Determine the [x, y] coordinate at the center of the cell enclosing the given text.  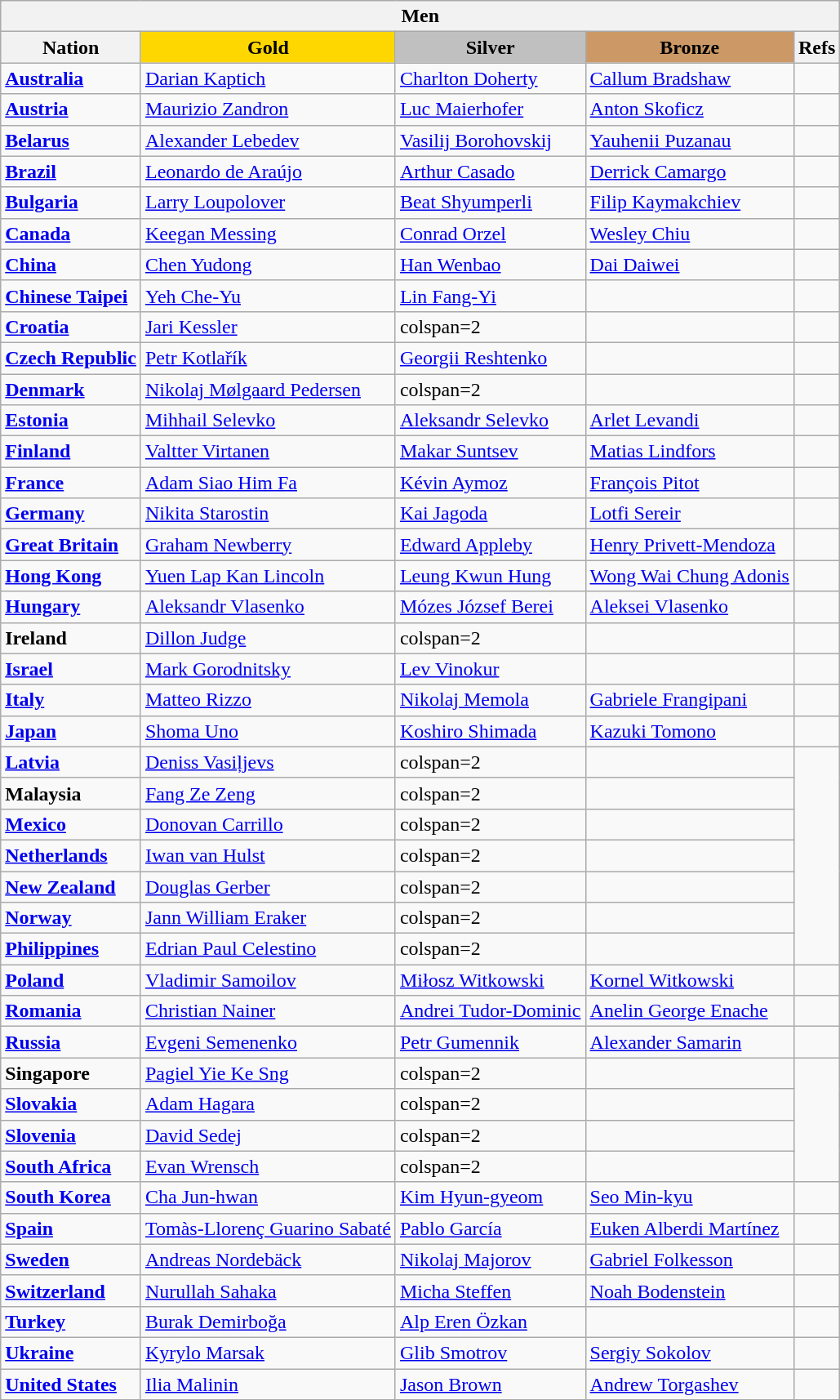
Gabriele Frangipani [689, 700]
Romania [71, 1011]
Han Wenbao [490, 265]
Evgeni Semenenko [268, 1042]
Vasilij Borohovskij [490, 140]
Lotfi Sereir [689, 514]
Aleksei Vlasenko [689, 607]
Aleksandr Vlasenko [268, 607]
South Korea [71, 1197]
Micha Steffen [490, 1291]
Poland [71, 980]
France [71, 483]
Larry Loupolover [268, 203]
Callum Bradshaw [689, 78]
Latvia [71, 762]
Petr Kotlařík [268, 358]
Noah Bodenstein [689, 1291]
Graham Newberry [268, 545]
Bulgaria [71, 203]
Henry Privett-Mendoza [689, 545]
Kazuki Tomono [689, 731]
Maurizio Zandron [268, 109]
Germany [71, 514]
Israel [71, 669]
Glib Smotrov [490, 1353]
Gabriel Folkesson [689, 1260]
Silver [490, 47]
Dillon Judge [268, 638]
Adam Siao Him Fa [268, 483]
Lin Fang-Yi [490, 296]
Dai Daiwei [689, 265]
Seo Min-kyu [689, 1197]
Filip Kaymakchiev [689, 203]
Brazil [71, 172]
Great Britain [71, 545]
Adam Hagara [268, 1104]
Evan Wrensch [268, 1166]
Shoma Uno [268, 731]
New Zealand [71, 886]
François Pitot [689, 483]
United States [71, 1384]
Czech Republic [71, 358]
Turkey [71, 1322]
Conrad Orzel [490, 234]
Miłosz Witkowski [490, 980]
Men [420, 16]
Ireland [71, 638]
South Africa [71, 1166]
Valtter Virtanen [268, 452]
Nurullah Sahaka [268, 1291]
Cha Jun-hwan [268, 1197]
Makar Suntsev [490, 452]
Matteo Rizzo [268, 700]
Switzerland [71, 1291]
Anton Skoficz [689, 109]
Gold [268, 47]
Alexander Samarin [689, 1042]
Luc Maierhofer [490, 109]
Bronze [689, 47]
Austria [71, 109]
China [71, 265]
Vladimir Samoilov [268, 980]
Nikolaj Mølgaard Pedersen [268, 390]
Yuen Lap Kan Lincoln [268, 576]
Jann William Eraker [268, 918]
Chinese Taipei [71, 296]
Alp Eren Özkan [490, 1322]
Kornel Witkowski [689, 980]
Jason Brown [490, 1384]
Wesley Chiu [689, 234]
Mark Gorodnitsky [268, 669]
Singapore [71, 1073]
Darian Kaptich [268, 78]
Lev Vinokur [490, 669]
Kai Jagoda [490, 514]
Netherlands [71, 855]
Mihhail Selevko [268, 421]
Kévin Aymoz [490, 483]
Arthur Casado [490, 172]
Nation [71, 47]
Fang Ze Zeng [268, 793]
Arlet Levandi [689, 421]
Estonia [71, 421]
Norway [71, 918]
Denmark [71, 390]
Sergiy Sokolov [689, 1353]
Leonardo de Araújo [268, 172]
Georgii Reshtenko [490, 358]
Christian Nainer [268, 1011]
Japan [71, 731]
Pablo García [490, 1228]
Yauhenii Puzanau [689, 140]
Deniss Vasiļjevs [268, 762]
Anelin George Enache [689, 1011]
Hungary [71, 607]
Aleksandr Selevko [490, 421]
Belarus [71, 140]
David Sedej [268, 1135]
Tomàs-Llorenç Guarino Sabaté [268, 1228]
Andrei Tudor-Dominic [490, 1011]
Slovenia [71, 1135]
Burak Demirboğa [268, 1322]
Philippines [71, 949]
Derrick Camargo [689, 172]
Canada [71, 234]
Petr Gumennik [490, 1042]
Andreas Nordebäck [268, 1260]
Spain [71, 1228]
Sweden [71, 1260]
Edward Appleby [490, 545]
Wong Wai Chung Adonis [689, 576]
Ukraine [71, 1353]
Slovakia [71, 1104]
Ilia Malinin [268, 1384]
Croatia [71, 327]
Mózes József Berei [490, 607]
Mexico [71, 824]
Kim Hyun-gyeom [490, 1197]
Douglas Gerber [268, 886]
Hong Kong [71, 576]
Matias Lindfors [689, 452]
Beat Shyumperli [490, 203]
Russia [71, 1042]
Iwan van Hulst [268, 855]
Yeh Che-Yu [268, 296]
Refs [816, 47]
Euken Alberdi Martínez [689, 1228]
Malaysia [71, 793]
Finland [71, 452]
Kyrylo Marsak [268, 1353]
Koshiro Shimada [490, 731]
Andrew Torgashev [689, 1384]
Chen Yudong [268, 265]
Australia [71, 78]
Charlton Doherty [490, 78]
Nikolaj Majorov [490, 1260]
Pagiel Yie Ke Sng [268, 1073]
Keegan Messing [268, 234]
Nikita Starostin [268, 514]
Nikolaj Memola [490, 700]
Alexander Lebedev [268, 140]
Leung Kwun Hung [490, 576]
Donovan Carrillo [268, 824]
Jari Kessler [268, 327]
Italy [71, 700]
Edrian Paul Celestino [268, 949]
